Pinpoint the cell where the given text exists, returning its [X, Y] midpoint coordinate. 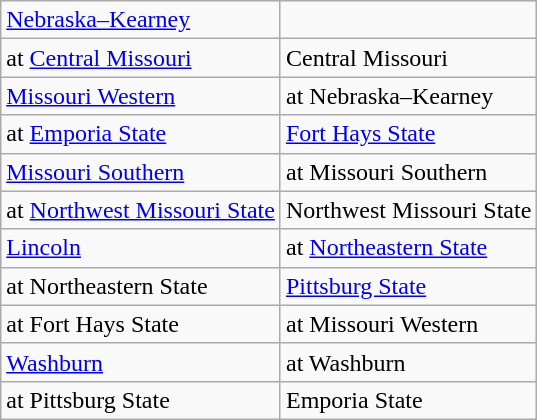
at Fort Hays State [141, 324]
at Pittsburg State [141, 400]
at Central Missouri [141, 58]
Pittsburg State [408, 286]
Emporia State [408, 400]
Northwest Missouri State [408, 210]
at Nebraska–Kearney [408, 96]
at Missouri Southern [408, 172]
at Northwest Missouri State [141, 210]
Nebraska–Kearney [141, 20]
Lincoln [141, 248]
Central Missouri [408, 58]
Missouri Southern [141, 172]
at Missouri Western [408, 324]
Fort Hays State [408, 134]
at Emporia State [141, 134]
at Washburn [408, 362]
Missouri Western [141, 96]
Washburn [141, 362]
